Pinpoint the cell where the given text exists, returning its [x, y] midpoint coordinate. 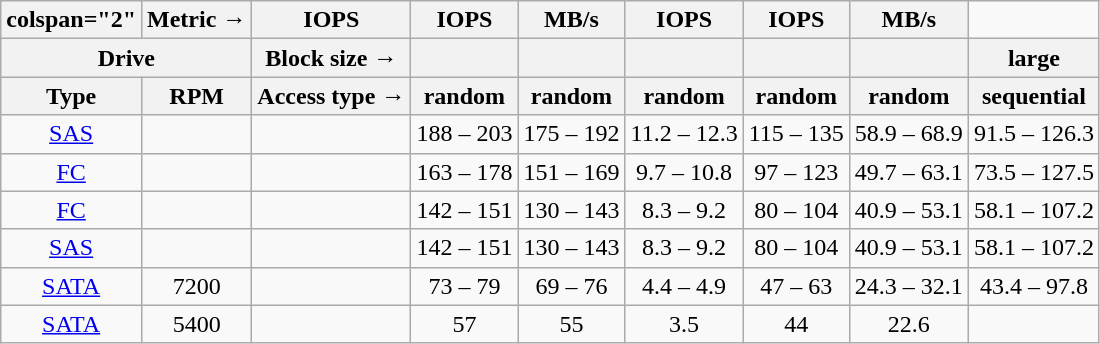
188 – 203 [464, 134]
24.3 – 32.1 [908, 286]
7200 [196, 286]
175 – 192 [572, 134]
55 [572, 324]
58.9 – 68.9 [908, 134]
sequential [1034, 96]
5400 [196, 324]
115 – 135 [796, 134]
73 – 79 [464, 286]
3.5 [684, 324]
22.6 [908, 324]
11.2 – 12.3 [684, 134]
57 [464, 324]
49.7 – 63.1 [908, 172]
47 – 63 [796, 286]
69 – 76 [572, 286]
large [1034, 58]
44 [796, 324]
151 – 169 [572, 172]
Metric → [196, 20]
Access type → [332, 96]
73.5 – 127.5 [1034, 172]
Drive [126, 58]
9.7 – 10.8 [684, 172]
RPM [196, 96]
Type [72, 96]
colspan="2" [72, 20]
4.4 – 4.9 [684, 286]
Block size → [332, 58]
91.5 – 126.3 [1034, 134]
97 – 123 [796, 172]
163 – 178 [464, 172]
43.4 – 97.8 [1034, 286]
